Capture the cell that displays the provided text and extract its (x, y) central coordinate. 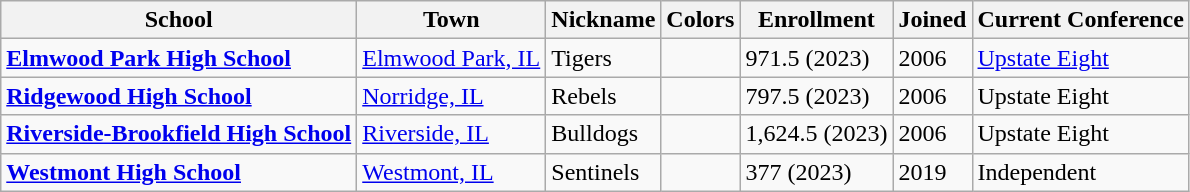
Westmont, IL (452, 172)
Elmwood Park, IL (452, 58)
Elmwood Park High School (179, 58)
Ridgewood High School (179, 96)
Town (452, 20)
Nickname (604, 20)
Riverside-Brookfield High School (179, 134)
Tigers (604, 58)
Westmont High School (179, 172)
Sentinels (604, 172)
971.5 (2023) (816, 58)
Rebels (604, 96)
Current Conference (1080, 20)
Joined (932, 20)
Independent (1080, 172)
Riverside, IL (452, 134)
School (179, 20)
2019 (932, 172)
Enrollment (816, 20)
Norridge, IL (452, 96)
Bulldogs (604, 134)
797.5 (2023) (816, 96)
1,624.5 (2023) (816, 134)
Colors (700, 20)
377 (2023) (816, 172)
